Capture the cell that displays the provided text and extract its [X, Y] central coordinate. 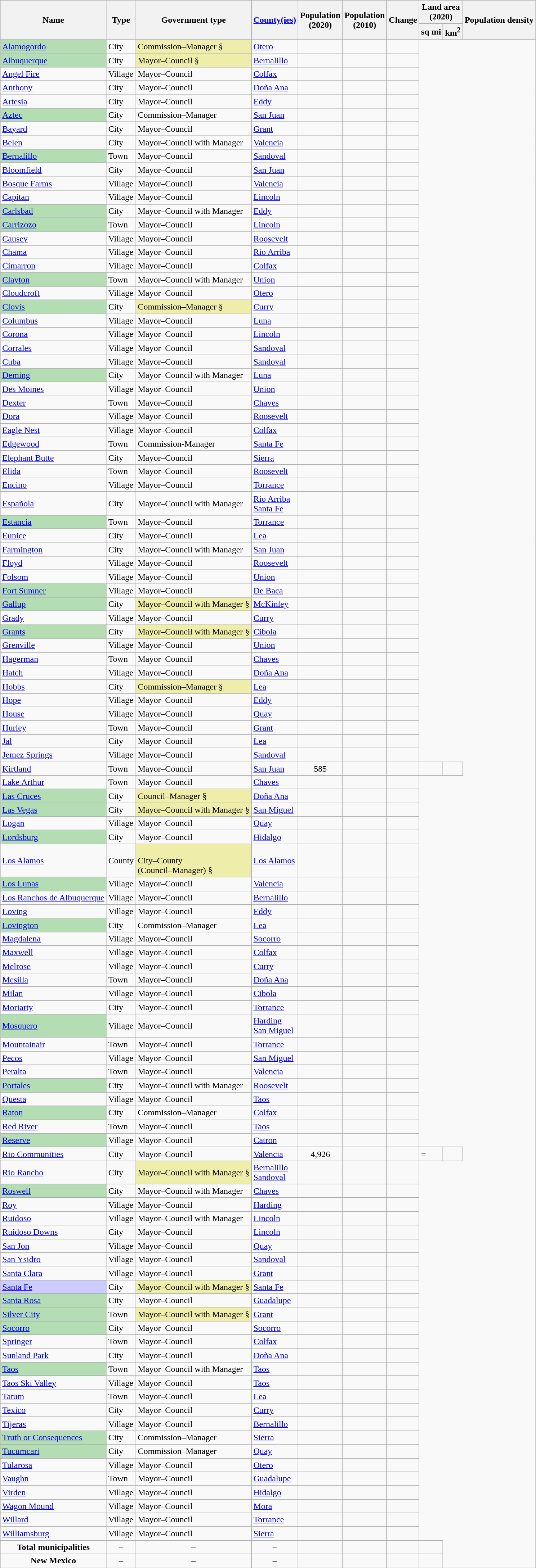
Santa Rosa [53, 1301]
Ruidoso Downs [53, 1232]
Roswell [53, 1191]
Elephant Butte [53, 457]
Questa [53, 1099]
Grenville [53, 645]
Pecos [53, 1058]
Corrales [53, 348]
Columbus [53, 321]
HardingSan Miguel [275, 1026]
Bosque Farms [53, 184]
Floyd [53, 563]
Population density [499, 20]
Raton [53, 1113]
Santa Clara [53, 1273]
New Mexico [53, 1561]
Logan [53, 823]
Vaughn [53, 1479]
Española [53, 503]
Grady [53, 618]
Tularosa [53, 1465]
Hatch [53, 673]
Virden [53, 1492]
Aztec [53, 115]
Commission-Manager [194, 444]
San Ysidro [53, 1260]
Wagon Mound [53, 1506]
Folsom [53, 577]
Artesia [53, 101]
Portales [53, 1085]
Loving [53, 911]
Capitan [53, 197]
Population(2010) [365, 20]
Encino [53, 485]
Eagle Nest [53, 430]
City–County(Council–Manager) § [194, 860]
Magdalena [53, 939]
Catron [275, 1140]
Hope [53, 700]
Red River [53, 1126]
Willard [53, 1520]
Silver City [53, 1314]
Springer [53, 1342]
County(ies) [275, 20]
Peralta [53, 1072]
Name [53, 20]
Williamsburg [53, 1533]
BernalilloSandoval [275, 1172]
Bloomfield [53, 170]
Harding [275, 1205]
Dora [53, 416]
Carrizozo [53, 225]
Rio Communities [53, 1154]
Milan [53, 994]
Taos Ski Valley [53, 1383]
Tucumcari [53, 1451]
Farmington [53, 550]
Dexter [53, 403]
Ruidoso [53, 1218]
Rio Rancho [53, 1172]
Lovington [53, 925]
Jal [53, 741]
Elida [53, 471]
Mosquero [53, 1026]
Council–Manager § [194, 796]
585 [321, 769]
Angel Fire [53, 74]
Kirtland [53, 769]
Texico [53, 1410]
Government type [194, 20]
Causey [53, 238]
Melrose [53, 966]
Hagerman [53, 659]
Corona [53, 334]
Population(2020) [321, 20]
Rio Arriba [275, 252]
Jemez Springs [53, 755]
De Baca [275, 591]
Land area(2020) [441, 12]
Albuquerque [53, 60]
Lordsburg [53, 837]
Rio Arriba Santa Fe [275, 503]
Bayard [53, 129]
Edgewood [53, 444]
Sunland Park [53, 1355]
Deming [53, 375]
= [431, 1154]
Moriarty [53, 1007]
Maxwell [53, 952]
Tatum [53, 1396]
Cloudcroft [53, 293]
Clovis [53, 307]
Reserve [53, 1140]
Chama [53, 252]
Eunice [53, 536]
Gallup [53, 604]
Las Cruces [53, 796]
San Jon [53, 1246]
Hobbs [53, 686]
Mayor–Council § [194, 60]
Belen [53, 143]
Clayton [53, 279]
Mesilla [53, 980]
Los Lunas [53, 884]
Tijeras [53, 1424]
Truth or Consequences [53, 1437]
Anthony [53, 88]
Mountainair [53, 1044]
km2 [453, 32]
Hurley [53, 727]
County [121, 860]
Las Vegas [53, 810]
Lake Arthur [53, 782]
Des Moines [53, 389]
Grants [53, 632]
Alamogordo [53, 46]
Mora [275, 1506]
Carlsbad [53, 211]
Type [121, 20]
Change [403, 20]
4,926 [321, 1154]
House [53, 714]
Cuba [53, 362]
Los Ranchos de Albuquerque [53, 898]
Fort Sumner [53, 591]
Cimarron [53, 266]
McKinley [275, 604]
sq mi [431, 32]
Estancia [53, 522]
Total municipalities [53, 1547]
Roy [53, 1205]
